Search for the cell housing the specified text and yield its [x, y] center coordinate. 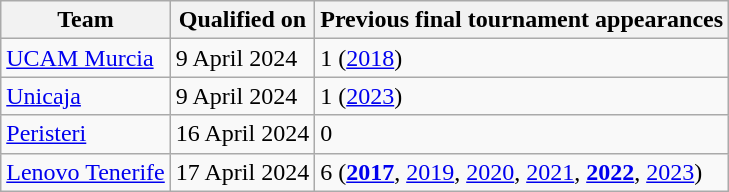
17 April 2024 [242, 172]
Unicaja [86, 96]
1 (2023) [522, 96]
UCAM Murcia [86, 58]
Qualified on [242, 20]
0 [522, 134]
Lenovo Tenerife [86, 172]
Previous final tournament appearances [522, 20]
16 April 2024 [242, 134]
Peristeri [86, 134]
6 (2017, 2019, 2020, 2021, 2022, 2023) [522, 172]
1 (2018) [522, 58]
Team [86, 20]
